Output the [x, y] coordinate of the center of the cell containing the given text.  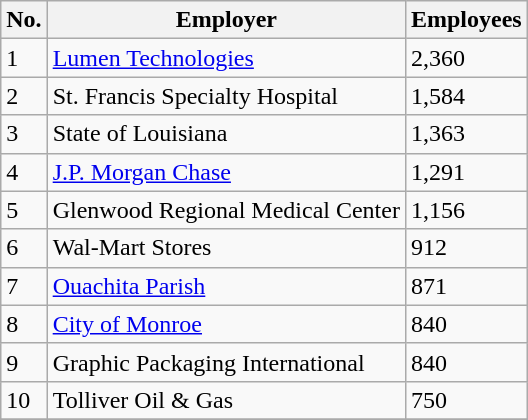
J.P. Morgan Chase [226, 172]
6 [24, 248]
912 [466, 248]
Wal-Mart Stores [226, 248]
1 [24, 58]
Tolliver Oil & Gas [226, 400]
No. [24, 20]
9 [24, 362]
Ouachita Parish [226, 286]
4 [24, 172]
871 [466, 286]
5 [24, 210]
Employees [466, 20]
1,156 [466, 210]
Glenwood Regional Medical Center [226, 210]
10 [24, 400]
750 [466, 400]
St. Francis Specialty Hospital [226, 96]
8 [24, 324]
1,584 [466, 96]
Employer [226, 20]
State of Louisiana [226, 134]
City of Monroe [226, 324]
3 [24, 134]
2 [24, 96]
Lumen Technologies [226, 58]
1,291 [466, 172]
7 [24, 286]
2,360 [466, 58]
Graphic Packaging International [226, 362]
1,363 [466, 134]
